Provide the (x, y) coordinate of the cell's center where the given text is located.  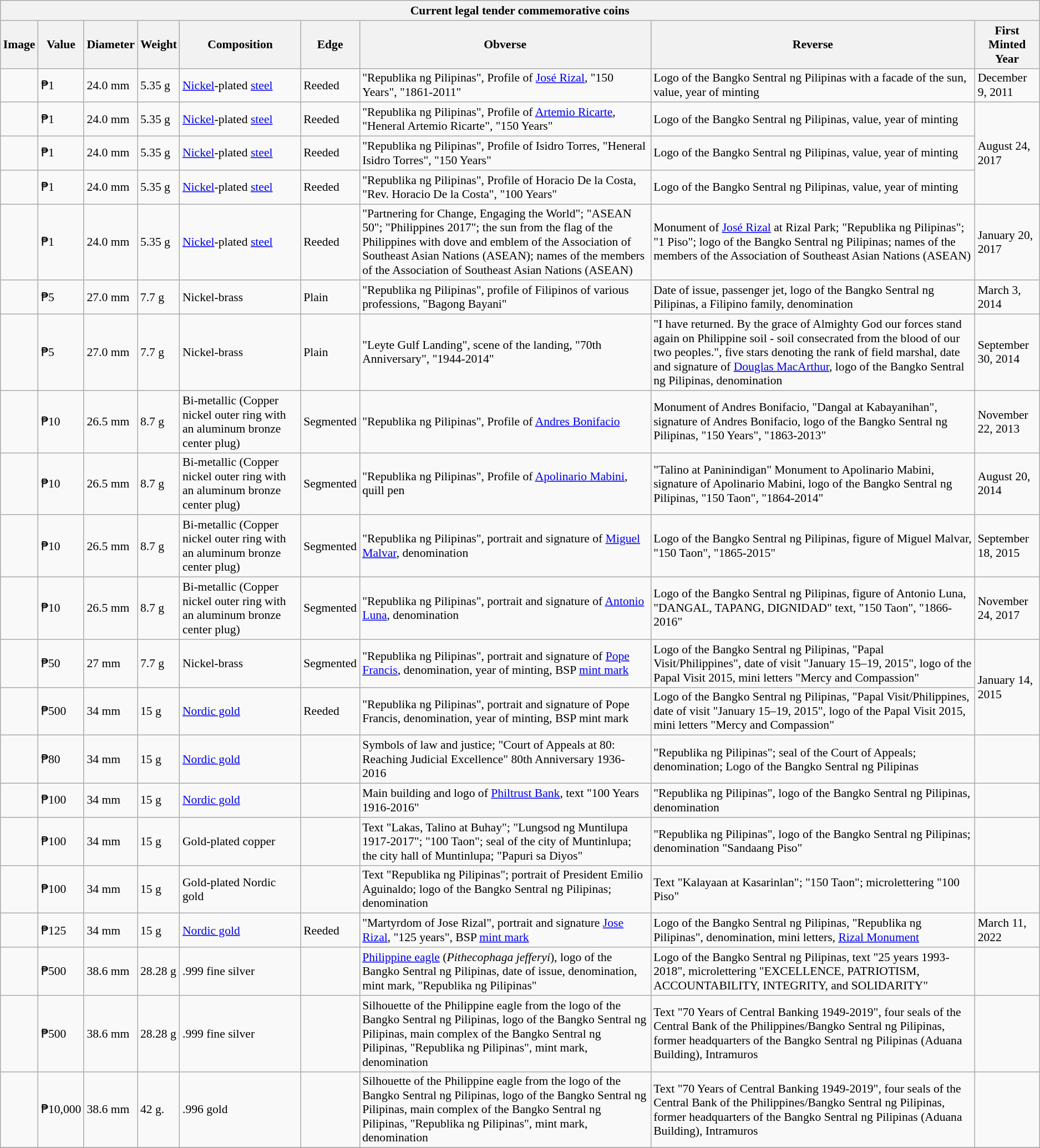
"Republika ng Pilipinas"; seal of the Court of Appeals; denomination; Logo of the Bangko Sentral ng Pilipinas (813, 760)
Text "Republika ng Pilipinas"; portrait of President Emilio Aguinaldo; logo of the Bangko Sentral ng Pilipinas; denomination (505, 890)
Main building and logo of Philtrust Bank, text "100 Years 1916-2016" (505, 801)
27 mm (110, 663)
₱125 (61, 931)
"Republika ng Pilipinas", Profile of Isidro Torres, "Heneral Isidro Torres", "150 Years" (505, 153)
₱10,000 (61, 1110)
"Republika ng Pilipinas", Profile of Artemio Ricarte, "Heneral Artemio Ricarte", "150 Years" (505, 120)
Gold-plated copper (240, 842)
"Martyrdom of Jose Rizal", portrait and signature Jose Rizal, "125 years", BSP mint mark (505, 931)
.996 gold (240, 1110)
₱80 (61, 760)
"Republika ng Pilipinas", Profile of Andres Bonifacio (505, 421)
"Republika ng Pilipinas", Profile of Apolinario Mabini, quill pen (505, 484)
Logo of the Bangko Sentral ng Pilipinas with a facade of the sun, value, year of minting (813, 85)
January 20, 2017 (1007, 242)
March 3, 2014 (1007, 297)
"Republika ng Pilipinas", profile of Filipinos of various professions, "Bagong Bayani" (505, 297)
September 18, 2015 (1007, 546)
First Minted Year (1007, 44)
Diameter (110, 44)
"Republika ng Pilipinas", Profile of Horacio De la Costa, "Rev. Horacio De la Costa", "100 Years" (505, 187)
Gold-plated Nordic gold (240, 890)
Value (61, 44)
November 22, 2013 (1007, 421)
"Republika ng Pilipinas", portrait and signature of Miguel Malvar, denomination (505, 546)
"Leyte Gulf Landing", scene of the landing, "70th Anniversary", "1944-2014" (505, 353)
Composition (240, 44)
Weight (159, 44)
Reverse (813, 44)
Obverse (505, 44)
November 24, 2017 (1007, 608)
September 30, 2014 (1007, 353)
Logo of the Bangko Sentral ng Pilipinas, figure of Miguel Malvar, "150 Taon", "1865-2015" (813, 546)
December 9, 2011 (1007, 85)
Logo of the Bangko Sentral ng Pilipinas, "Republika ng Pilipinas", denomination, mini letters, Rizal Monument (813, 931)
"Republika ng Pilipinas", logo of the Bangko Sentral ng Pilipinas; denomination "Sandaang Piso" (813, 842)
Edge (330, 44)
Symbols of law and justice; "Court of Appeals at 80: Reaching Judicial Excellence" 80th Anniversary 1936-2016 (505, 760)
"Republika ng Pilipinas", Profile of José Rizal, "150 Years", "1861-2011" (505, 85)
Logo of the Bangko Sentral ng Pilipinas, figure of Antonio Luna, "DANGAL, TAPANG, DIGNIDAD" text, "150 Taon", "1866-2016" (813, 608)
Date of issue, passenger jet, logo of the Bangko Sentral ng Pilipinas, a Filipino family, denomination (813, 297)
August 24, 2017 (1007, 153)
January 14, 2015 (1007, 688)
August 20, 2014 (1007, 484)
Image (19, 44)
"Republika ng Pilipinas", logo of the Bangko Sentral ng Pilipinas, denomination (813, 801)
Current legal tender commemorative coins (520, 11)
42 g. (159, 1110)
March 11, 2022 (1007, 931)
Philippine eagle (Pithecophaga jefferyi), logo of the Bangko Sentral ng Pilipinas, date of issue, denomination, mint mark, "Republika ng Pilipinas" (505, 972)
Text "Kalayaan at Kasarinlan"; "150 Taon"; microlettering "100 Piso" (813, 890)
"Republika ng Pilipinas", portrait and signature of Antonio Luna, denomination (505, 608)
₱50 (61, 663)
